Capture the cell that displays the provided text and extract its (x, y) central coordinate. 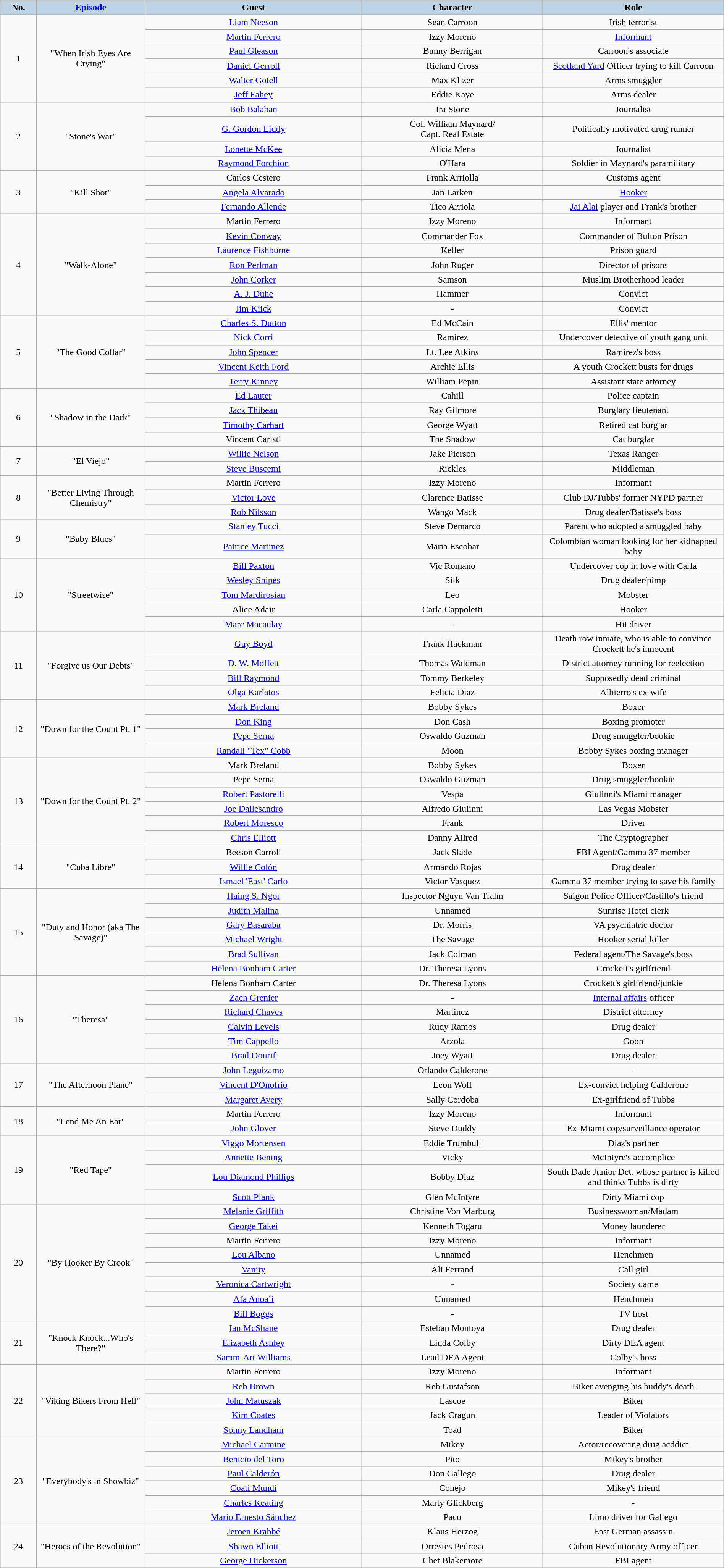
Parent who adopted a smuggled baby (633, 526)
"Baby Blues" (90, 539)
McIntyre's accomplice (633, 1158)
Drug dealer/pimp (633, 580)
Biker avenging his buddy's death (633, 1386)
Laurence Fishburne (254, 250)
John Leguizamo (254, 1070)
22 (18, 1401)
Crockett's girlfriend/junkie (633, 983)
Customs agent (633, 178)
Joe Dallesandro (254, 809)
10 (18, 595)
Drug dealer/Batisse's boss (633, 512)
Arms dealer (633, 95)
Actor/recovering drug acddict (633, 1444)
"Walk-Alone" (90, 265)
Texas Ranger (633, 454)
Internal affairs officer (633, 998)
Bill Paxton (254, 566)
Haing S. Ngor (254, 896)
Jack Colman (452, 954)
11 (18, 665)
"Heroes of the Revolution" (90, 1546)
"The Afternoon Plane" (90, 1085)
Federal agent/The Savage's boss (633, 954)
8 (18, 497)
Limo driver for Gallego (633, 1517)
5 (18, 352)
Lascoe (452, 1401)
George Takei (254, 1226)
Ex-Miami cop/surveillance operator (633, 1128)
Retired cat burglar (633, 425)
"Theresa" (90, 1019)
Frank Hackman (452, 644)
Felicia Diaz (452, 693)
Police captain (633, 396)
"Knock Knock...Who's There?" (90, 1343)
Ray Gilmore (452, 410)
21 (18, 1343)
Gamma 37 member trying to save his family (633, 881)
Dirty Miami cop (633, 1197)
Muslim Brotherhood leader (633, 279)
"Everybody's in Showbiz" (90, 1481)
Benicio del Toro (254, 1459)
Vic Romano (452, 566)
Jeff Fahey (254, 95)
Orlando Calderone (452, 1070)
Steve Duddy (452, 1128)
Orrestes Pedrosa (452, 1546)
Rudy Ramos (452, 1027)
Steve Demarco (452, 526)
Lead DEA Agent (452, 1357)
Burglary lieutenant (633, 410)
Director of prisons (633, 265)
Leon Wolf (452, 1085)
Mikey's brother (633, 1459)
Prison guard (633, 250)
Role (633, 8)
Mobster (633, 595)
"Better Living Through Chemistry" (90, 497)
Soldier in Maynard's paramilitary (633, 163)
Raymond Forchion (254, 163)
Bill Boggs (254, 1314)
"Duty and Honor (aka The Savage)" (90, 932)
Jack Thibeau (254, 410)
15 (18, 932)
Carla Cappoletti (452, 609)
Jake Pierson (452, 454)
Colby's boss (633, 1357)
Maria Escobar (452, 546)
Charles Keating (254, 1502)
Bob Balaban (254, 109)
13 (18, 801)
24 (18, 1546)
Silk (452, 580)
Max Klizer (452, 80)
Las Vegas Mobster (633, 809)
Marc Macaulay (254, 624)
Tico Arriola (452, 207)
Tim Cappello (254, 1041)
"Forgive us Our Debts" (90, 665)
Lou Albano (254, 1255)
Robert Moresco (254, 823)
John Corker (254, 279)
D. W. Moffett (254, 663)
"Cuba Libre" (90, 867)
Guest (254, 8)
Eddie Kaye (452, 95)
Melanie Griffith (254, 1211)
Paul Calderón (254, 1473)
6 (18, 417)
Stanley Tucci (254, 526)
Elizabeth Ashley (254, 1343)
Terry Kinney (254, 381)
"Shadow in the Dark" (90, 417)
Rob Nilsson (254, 512)
Leader of Violators (633, 1415)
Bunny Berrigan (452, 51)
Cahill (452, 396)
Frank (452, 823)
"Down for the Count Pt. 1" (90, 729)
Ramirez's boss (633, 352)
16 (18, 1019)
East German assassin (633, 1532)
VA psychiatric doctor (633, 925)
Giulinni's Miami manager (633, 794)
Brad Sullivan (254, 954)
Jan Larken (452, 192)
Chet Blakemore (452, 1561)
Martinez (452, 1012)
Sunrise Hotel clerk (633, 911)
Jack Slade (452, 852)
Carlos Cestero (254, 178)
Reb Gustafson (452, 1386)
FBI Agent/Gamma 37 member (633, 852)
"Lend Me An Ear" (90, 1121)
Shawn Elliott (254, 1546)
Vincent Keith Ford (254, 367)
Samson (452, 279)
Money launderer (633, 1226)
Commander Fox (452, 236)
Armando Rojas (452, 867)
Vanity (254, 1269)
Vespa (452, 794)
Vincent D'Onofrio (254, 1085)
Calvin Levels (254, 1027)
17 (18, 1085)
Ed McCain (452, 323)
7 (18, 461)
Guy Boyd (254, 644)
Steve Buscemi (254, 468)
Charles S. Dutton (254, 323)
Alicia Mena (452, 149)
Patrice Martinez (254, 546)
Don Cash (452, 722)
Lt. Lee Atkins (452, 352)
Episode (90, 8)
20 (18, 1263)
Leo (452, 595)
District attorney (633, 1012)
"Viking Bikers From Hell" (90, 1401)
Hooker serial killer (633, 940)
Irish terrorist (633, 22)
Christine Von Marburg (452, 1211)
14 (18, 867)
Bobby Sykes boxing manager (633, 751)
Wesley Snipes (254, 580)
Viggo Mortensen (254, 1143)
George Wyatt (452, 425)
A youth Crockett busts for drugs (633, 367)
Jeroen Krabbé (254, 1532)
Ismael 'East' Carlo (254, 881)
Arzola (452, 1041)
"El Viejo" (90, 461)
Thomas Waldman (452, 663)
18 (18, 1121)
Toad (452, 1430)
Carroon's associate (633, 51)
Col. William Maynard/Capt. Real Estate (452, 129)
Dirty DEA agent (633, 1343)
Cuban Revolutionary Army officer (633, 1546)
Club DJ/Tubbs' former NYPD partner (633, 497)
12 (18, 729)
Marty Glickberg (452, 1502)
Paul Gleason (254, 51)
Reb Brown (254, 1386)
Archie Ellis (452, 367)
Ramirez (452, 337)
Mario Ernesto Sánchez (254, 1517)
Jack Cragun (452, 1415)
Hammer (452, 294)
Angela Alvarado (254, 192)
Keller (452, 250)
Klaus Herzog (452, 1532)
Inspector Nguyn Van Trahn (452, 896)
Mikey's friend (633, 1488)
Don Gallego (452, 1473)
Albierro's ex-wife (633, 693)
Tommy Berkeley (452, 678)
Mikey (452, 1444)
Don King (254, 722)
3 (18, 192)
Ali Ferrand (452, 1269)
Alice Adair (254, 609)
Diaz's partner (633, 1143)
Willie Colón (254, 867)
Ex-girlfriend of Tubbs (633, 1099)
Society dame (633, 1284)
Sonny Landham (254, 1430)
Supposedly dead criminal (633, 678)
23 (18, 1481)
South Dade Junior Det. whose partner is killed and thinks Tubbs is dirty (633, 1177)
Willie Nelson (254, 454)
"The Good Collar" (90, 352)
Eddie Trumbull (452, 1143)
No. (18, 8)
The Shadow (452, 439)
Ira Stone (452, 109)
John Ruger (452, 265)
Hit driver (633, 624)
Linda Colby (452, 1343)
"Kill Shot" (90, 192)
Politically motivated drug runner (633, 129)
Ron Perlman (254, 265)
Wango Mack (452, 512)
Middleman (633, 468)
Death row inmate, who is able to convince Crockett he's innocent (633, 644)
Afa Anoaʻi (254, 1299)
Zach Grenier (254, 998)
Ian McShane (254, 1328)
Michael Carmine (254, 1444)
Undercover cop in love with Carla (633, 566)
Victor Vasquez (452, 881)
Call girl (633, 1269)
Businesswoman/Madam (633, 1211)
TV host (633, 1314)
George Dickerson (254, 1561)
Olga Karlatos (254, 693)
Dr. Morris (452, 925)
Nick Corri (254, 337)
Kevin Conway (254, 236)
Character (452, 8)
Bobby Diaz (452, 1177)
Timothy Carhart (254, 425)
Kenneth Togaru (452, 1226)
"Streetwise" (90, 595)
Kim Coates (254, 1415)
"By Hooker By Crook" (90, 1263)
Chris Elliott (254, 838)
Sally Cordoba (452, 1099)
Ex-convict helping Calderone (633, 1085)
Walter Gotell (254, 80)
Frank Arriolla (452, 178)
Veronica Cartwright (254, 1284)
Ellis' mentor (633, 323)
Margaret Avery (254, 1099)
Lou Diamond Phillips (254, 1177)
Undercover detective of youth gang unit (633, 337)
G. Gordon Liddy (254, 129)
"Down for the Count Pt. 2" (90, 801)
Judith Malina (254, 911)
Fernando Allende (254, 207)
Bill Raymond (254, 678)
Daniel Gerroll (254, 66)
Pito (452, 1459)
Vincent Caristi (254, 439)
Arms smuggler (633, 80)
Assistant state attorney (633, 381)
Clarence Batisse (452, 497)
Richard Chaves (254, 1012)
Jim Kiick (254, 308)
Victor Love (254, 497)
Paco (452, 1517)
Randall "Tex" Cobb (254, 751)
2 (18, 136)
Beeson Carroll (254, 852)
John Spencer (254, 352)
The Cryptographer (633, 838)
Boxing promoter (633, 722)
Scotland Yard Officer trying to kill Carroon (633, 66)
Coati Mundi (254, 1488)
FBI agent (633, 1561)
Vicky (452, 1158)
Joey Wyatt (452, 1056)
"When Irish Eyes Are Crying" (90, 58)
Tom Mardirosian (254, 595)
Crockett's girlfriend (633, 969)
The Savage (452, 940)
Alfredo Giulinni (452, 809)
Gary Basaraba (254, 925)
Robert Pastorelli (254, 794)
Glen McIntyre (452, 1197)
O'Hara (452, 163)
4 (18, 265)
"Red Tape" (90, 1170)
Colombian woman looking for her kidnapped baby (633, 546)
Driver (633, 823)
A. J. Duhe (254, 294)
Liam Neeson (254, 22)
Goon (633, 1041)
Sean Carroon (452, 22)
District attorney running for reelection (633, 663)
Saigon Police Officer/Castillo's friend (633, 896)
Conejo (452, 1488)
Samm-Art Williams (254, 1357)
Danny Allred (452, 838)
Moon (452, 751)
Jai Alai player and Frank's brother (633, 207)
Annette Bening (254, 1158)
Brad Dourif (254, 1056)
"Stone's War" (90, 136)
Scott Plank (254, 1197)
John Glover (254, 1128)
John Matuszak (254, 1401)
19 (18, 1170)
Lonette McKee (254, 149)
Ed Lauter (254, 396)
Cat burglar (633, 439)
Commander of Bulton Prison (633, 236)
Richard Cross (452, 66)
Michael Wright (254, 940)
9 (18, 539)
William Pepin (452, 381)
Rickles (452, 468)
Esteban Montoya (452, 1328)
1 (18, 58)
